Capture the cell that displays the provided text and extract its [X, Y] central coordinate. 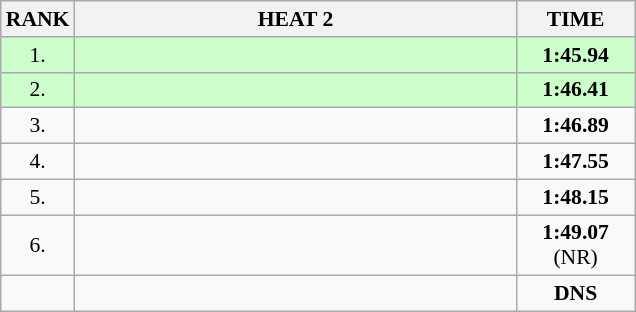
1:46.41 [576, 90]
1:47.55 [576, 162]
TIME [576, 19]
1. [38, 55]
3. [38, 126]
2. [38, 90]
DNS [576, 294]
RANK [38, 19]
1:45.94 [576, 55]
1:46.89 [576, 126]
6. [38, 246]
1:49.07 (NR) [576, 246]
4. [38, 162]
HEAT 2 [295, 19]
5. [38, 197]
1:48.15 [576, 197]
